Capture the cell that displays the provided text and extract its (X, Y) central coordinate. 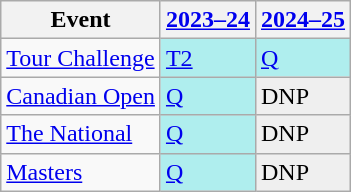
Canadian Open (81, 96)
2024–25 (302, 20)
Tour Challenge (81, 58)
2023–24 (208, 20)
The National (81, 134)
Masters (81, 172)
Event (81, 20)
T2 (208, 58)
